Determine the (x, y) coordinate at the center of the cell enclosing the given text.  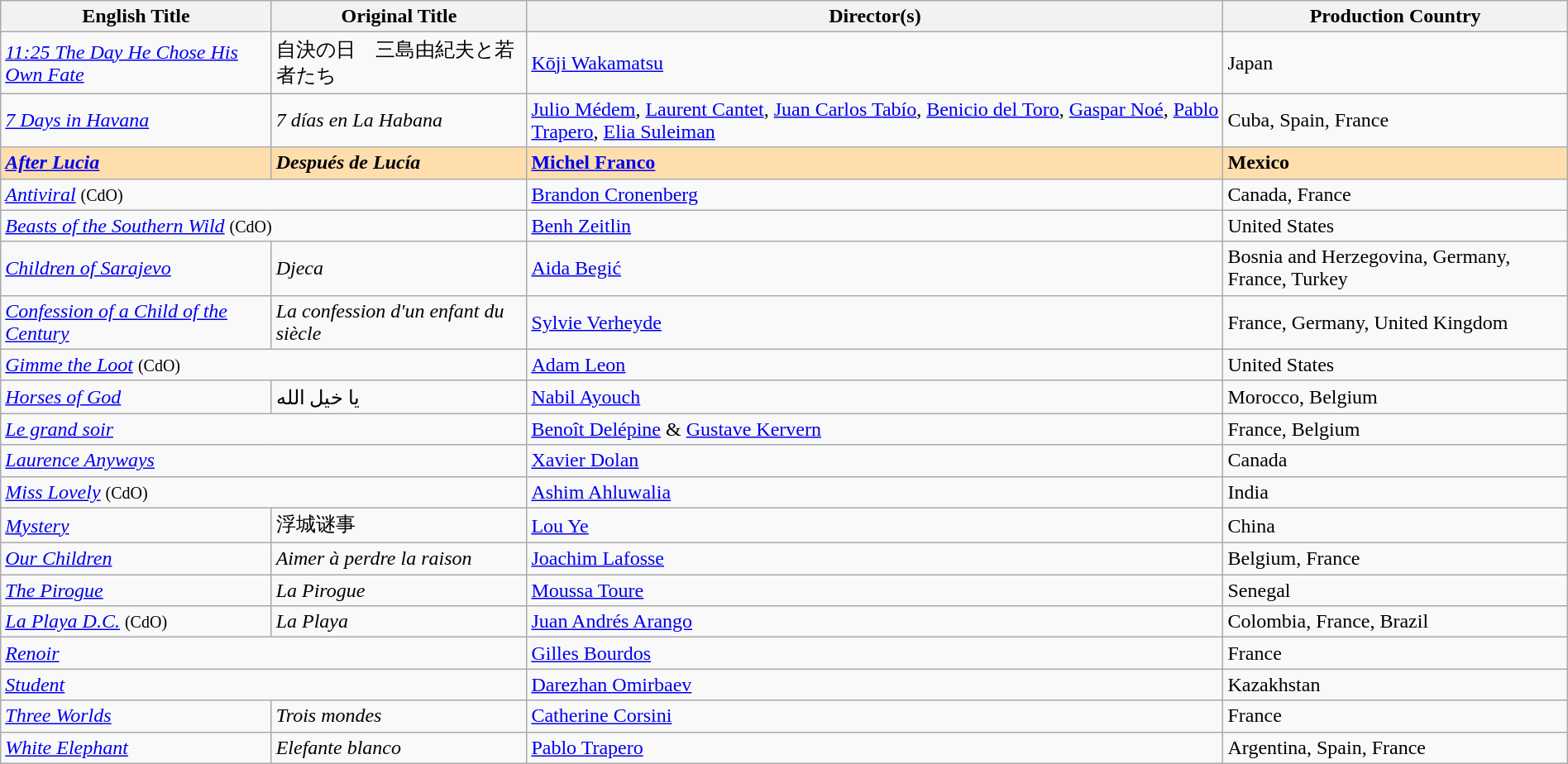
Antiviral (CdO) (264, 194)
Nabil Ayouch (875, 397)
Djeca (399, 268)
Japan (1395, 63)
Después de Lucía (399, 163)
France, Germany, United Kingdom (1395, 322)
Adam Leon (875, 365)
Aida Begić (875, 268)
Ashim Ahluwalia (875, 492)
Joachim Lafosse (875, 559)
Julio Médem, Laurent Cantet, Juan Carlos Tabío, Benicio del Toro, Gaspar Noé, Pablo Trapero, Elia Suleiman (875, 121)
Horses of God (136, 397)
Morocco, Belgium (1395, 397)
Kōji Wakamatsu (875, 63)
Mystery (136, 526)
Belgium, France (1395, 559)
Benoît Delépine & Gustave Kervern (875, 429)
India (1395, 492)
Michel Franco (875, 163)
Pablo Trapero (875, 747)
Le grand soir (264, 429)
Moussa Toure (875, 590)
Confession of a Child of the Century (136, 322)
7 días en La Habana (399, 121)
Student (264, 685)
Catherine Corsini (875, 716)
Colombia, France, Brazil (1395, 622)
7 Days in Havana (136, 121)
La Playa (399, 622)
After Lucia (136, 163)
自決の日 三島由紀夫と若者たち (399, 63)
Argentina, Spain, France (1395, 747)
Our Children (136, 559)
Children of Sarajevo (136, 268)
Aimer à perdre la raison (399, 559)
White Elephant (136, 747)
Senegal (1395, 590)
Mexico (1395, 163)
Gimme the Loot (CdO) (264, 365)
Canada (1395, 461)
浮城谜事 (399, 526)
Trois mondes (399, 716)
Three Worlds (136, 716)
Juan Andrés Arango (875, 622)
Benh Zeitlin (875, 226)
Canada, France (1395, 194)
Darezhan Omirbaev (875, 685)
Production Country (1395, 17)
Director(s) (875, 17)
France, Belgium (1395, 429)
La Pirogue (399, 590)
Gilles Bourdos (875, 653)
Brandon Cronenberg (875, 194)
Sylvie Verheyde (875, 322)
La confession d'un enfant du siècle (399, 322)
Renoir (264, 653)
Beasts of the Southern Wild (CdO) (264, 226)
China (1395, 526)
Miss Lovely (CdO) (264, 492)
Elefante blanco (399, 747)
Kazakhstan (1395, 685)
The Pirogue (136, 590)
Original Title (399, 17)
11:25 The Day He Chose His Own Fate (136, 63)
Laurence Anyways (264, 461)
Xavier Dolan (875, 461)
يا خيل الله (399, 397)
English Title (136, 17)
Cuba, Spain, France (1395, 121)
Lou Ye (875, 526)
La Playa D.C. (CdO) (136, 622)
Bosnia and Herzegovina, Germany, France, Turkey (1395, 268)
